Identify which cell holds the provided text, then report its (x, y) central coordinate. 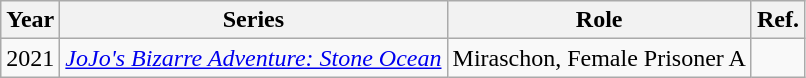
Ref. (778, 20)
Role (599, 20)
Year (30, 20)
Miraschon, Female Prisoner A (599, 58)
JoJo's Bizarre Adventure: Stone Ocean (254, 58)
2021 (30, 58)
Series (254, 20)
